Locate the cell with the specified text and output its (x, y) center coordinate. 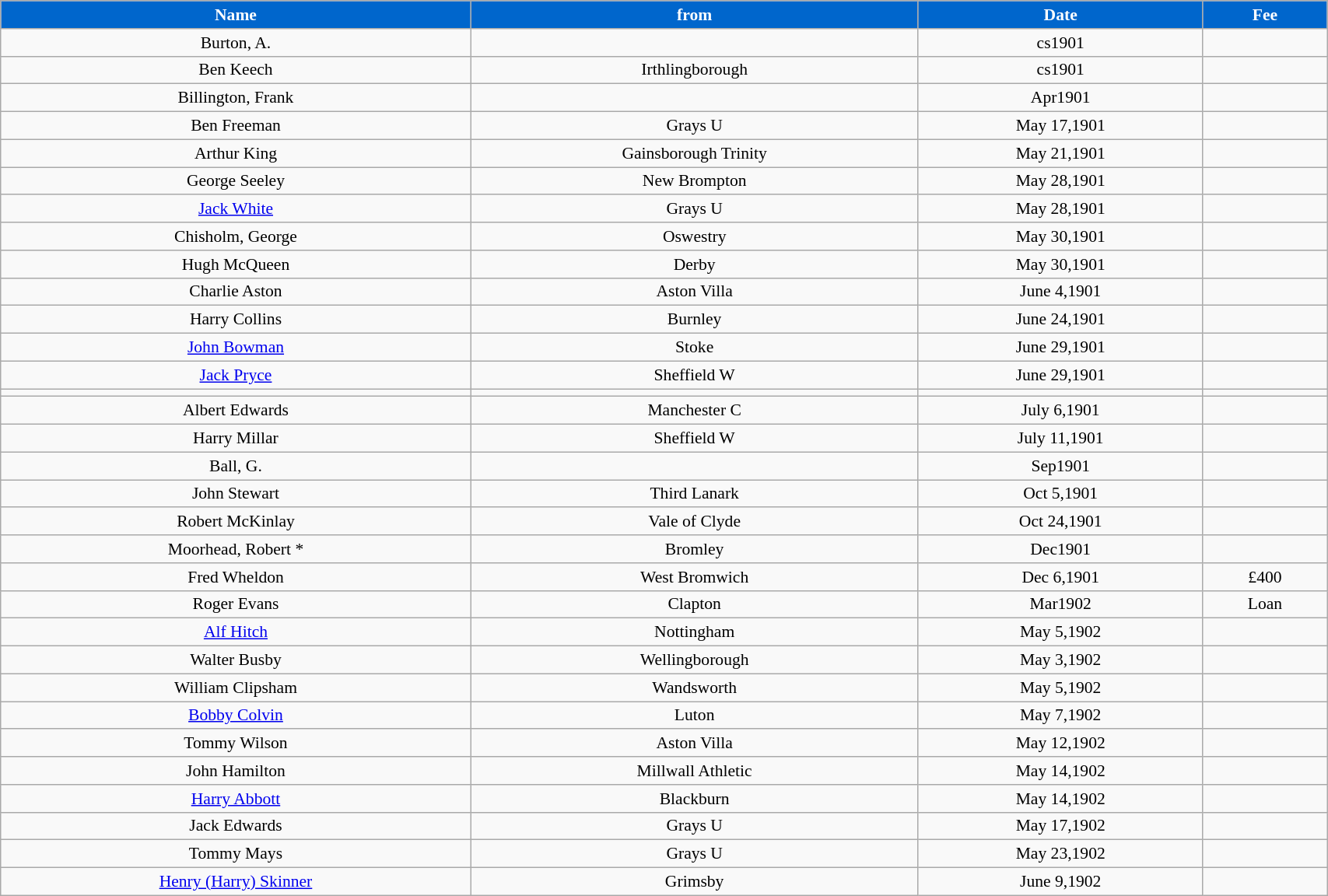
June 24,1901 (1060, 320)
£400 (1265, 577)
Oswestry (694, 236)
Luton (694, 716)
May 17,1902 (1060, 826)
Oct 5,1901 (1060, 494)
Blackburn (694, 799)
Walter Busby (236, 660)
May 21,1901 (1060, 153)
Arthur King (236, 153)
Robert McKinlay (236, 522)
Wandsworth (694, 688)
Stoke (694, 348)
Dec1901 (1060, 549)
May 23,1902 (1060, 854)
Bobby Colvin (236, 716)
Clapton (694, 604)
June 4,1901 (1060, 292)
Billington, Frank (236, 98)
Jack Edwards (236, 826)
Tommy Wilson (236, 744)
Alf Hitch (236, 632)
Chisholm, George (236, 236)
Bromley (694, 549)
Charlie Aston (236, 292)
Harry Millar (236, 439)
Third Lanark (694, 494)
June 9,1902 (1060, 882)
Ben Keech (236, 70)
Henry (Harry) Skinner (236, 882)
Dec 6,1901 (1060, 577)
from (694, 15)
Irthlingborough (694, 70)
Tommy Mays (236, 854)
May 12,1902 (1060, 744)
West Bromwich (694, 577)
Grimsby (694, 882)
Mar1902 (1060, 604)
Ben Freeman (236, 126)
Moorhead, Robert * (236, 549)
Manchester C (694, 411)
July 6,1901 (1060, 411)
Burton, A. (236, 43)
Name (236, 15)
May 17,1901 (1060, 126)
Fred Wheldon (236, 577)
Harry Abbott (236, 799)
John Stewart (236, 494)
Albert Edwards (236, 411)
Gainsborough Trinity (694, 153)
William Clipsham (236, 688)
Apr1901 (1060, 98)
Oct 24,1901 (1060, 522)
New Brompton (694, 181)
Millwall Athletic (694, 771)
Sep1901 (1060, 466)
Wellingborough (694, 660)
Hugh McQueen (236, 264)
May 7,1902 (1060, 716)
May 3,1902 (1060, 660)
Loan (1265, 604)
John Bowman (236, 348)
Ball, G. (236, 466)
Burnley (694, 320)
Jack Pryce (236, 375)
George Seeley (236, 181)
Fee (1265, 15)
Date (1060, 15)
Nottingham (694, 632)
Vale of Clyde (694, 522)
Jack White (236, 209)
Derby (694, 264)
John Hamilton (236, 771)
July 11,1901 (1060, 439)
Harry Collins (236, 320)
Roger Evans (236, 604)
